Detect which cell encompasses the target text, then output its (x, y) center coordinate. 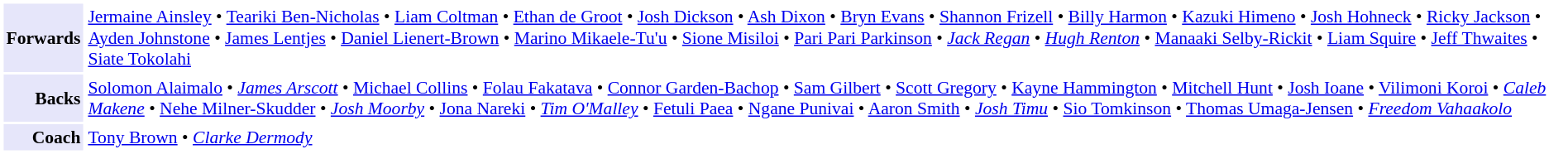
Backs (43, 98)
Tony Brown • Clarke Dermody (825, 137)
Forwards (43, 37)
Coach (43, 137)
